Return [X, Y] of the center of cell containing provided text 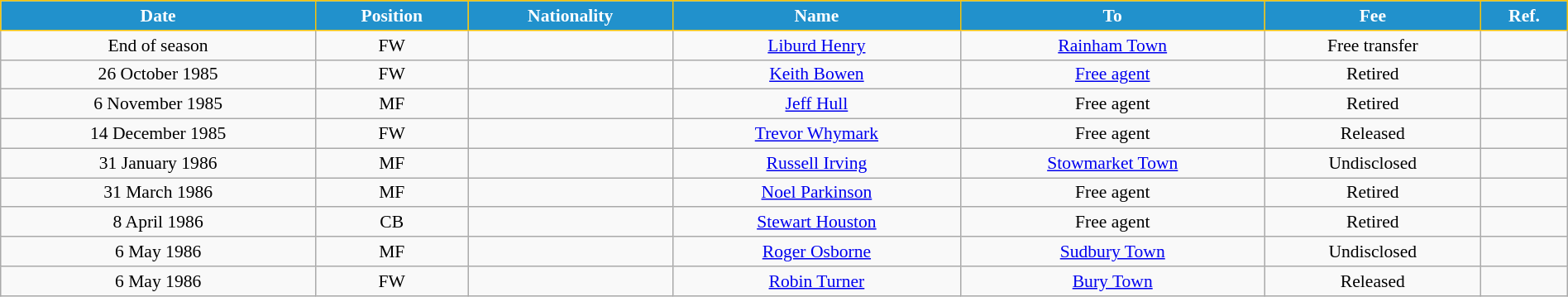
Sudbury Town [1112, 251]
26 October 1985 [159, 74]
Keith Bowen [816, 74]
Rainham Town [1112, 46]
Noel Parkinson [816, 193]
Nationality [571, 16]
31 March 1986 [159, 193]
Position [392, 16]
Jeff Hull [816, 104]
8 April 1986 [159, 223]
To [1112, 16]
Russell Irving [816, 163]
CB [392, 223]
Date [159, 16]
Name [816, 16]
Stewart Houston [816, 223]
6 November 1985 [159, 104]
Stowmarket Town [1112, 163]
Free transfer [1373, 46]
Trevor Whymark [816, 134]
31 January 1986 [159, 163]
Fee [1373, 16]
Ref. [1525, 16]
Roger Osborne [816, 251]
Robin Turner [816, 281]
Bury Town [1112, 281]
Liburd Henry [816, 46]
14 December 1985 [159, 134]
End of season [159, 46]
